Return (x, y) of the center of cell containing provided text 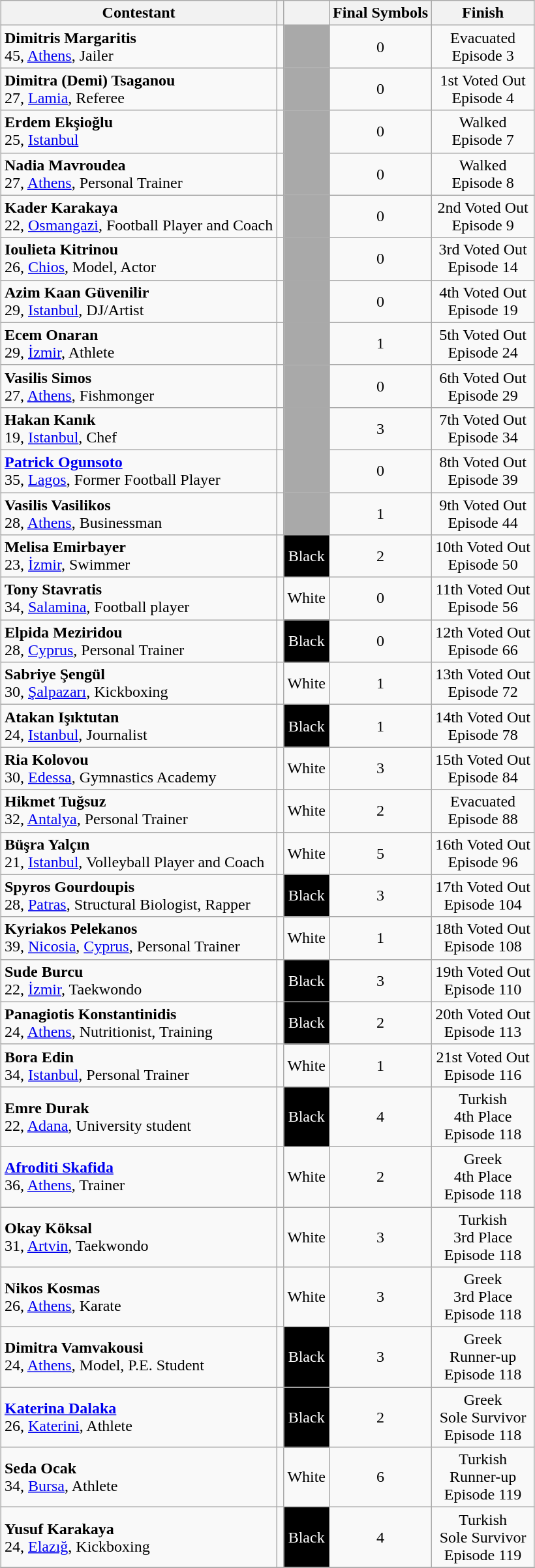
Greek4th PlaceEpisode 118 (483, 1176)
21st Voted OutEpisode 116 (483, 1065)
9th Voted OutEpisode 44 (483, 513)
Kader Karakaya22, Osmangazi, Football Player and Coach (138, 217)
Büşra Yalçın21, Istanbul, Volleyball Player and Coach (138, 853)
WalkedEpisode 8 (483, 174)
Vasilis Simos27, Athens, Fishmonger (138, 386)
Ria Kolovou30, Edessa, Gymnastics Academy (138, 769)
Spyros Gourdoupis28, Patras, Structural Biologist, Rapper (138, 895)
Emre Durak22, Adana, University student (138, 1116)
5 (381, 853)
Greek3rd PlaceEpisode 118 (483, 1297)
8th Voted OutEpisode 39 (483, 471)
Hakan Kanık19, Istanbul, Chef (138, 428)
Patrick Ogunsoto 35, Lagos, Former Football Player (138, 471)
Panagiotis Konstantinidis24, Athens, Nutritionist, Training (138, 1023)
4th Voted OutEpisode 19 (483, 301)
Vasilis Vasilikos28, Athens, Businessman (138, 513)
Okay Köksal31, Artvin, Taekwondo (138, 1237)
WalkedEpisode 7 (483, 132)
Yusuf Karakaya24, Elazığ, Kickboxing (138, 1537)
12th Voted OutEpisode 66 (483, 641)
Dimitra (Demi) Tsaganou27, Lamia, Referee (138, 89)
Katerina Dalaka 26, Katerini, Athlete (138, 1417)
Sude Burcu22, İzmir, Taekwondo (138, 980)
Seda Ocak34, Bursa, Athlete (138, 1477)
Kyriakos Pelekanos39, Nicosia, Cyprus, Personal Trainer (138, 938)
Ioulieta Kitrinou26, Chios, Model, Actor (138, 258)
Erdem Ekşioğlu25, Istanbul (138, 132)
2nd Voted OutEpisode 9 (483, 217)
Turkish4th PlaceEpisode 118 (483, 1116)
Nadia Mavroudea27, Athens, Personal Trainer (138, 174)
Finish (483, 13)
19th Voted OutEpisode 110 (483, 980)
Azim Kaan Güvenilir 29, Istanbul, DJ/Artist (138, 301)
Bora Edin34, Istanbul, Personal Trainer (138, 1065)
14th Voted OutEpisode 78 (483, 726)
Tony Stavratis34, Salamina, Football player (138, 599)
Elpida Meziridou28, Cyprus, Personal Trainer (138, 641)
EvacuatedEpisode 3 (483, 47)
Final Symbols (381, 13)
Greek Runner-upEpisode 118 (483, 1357)
13th Voted OutEpisode 72 (483, 684)
11th Voted OutEpisode 56 (483, 599)
10th Voted OutEpisode 50 (483, 556)
3rd Voted OutEpisode 14 (483, 258)
Dimitris Margaritis45, Athens, Jailer (138, 47)
Turkish Sole SurvivorEpisode 119 (483, 1537)
15th Voted OutEpisode 84 (483, 769)
Sabriye Şengül30, Şalpazarı, Kickboxing (138, 684)
Greek Sole SurvivorEpisode 118 (483, 1417)
Atakan Işıktutan24, Istanbul, Journalist (138, 726)
Turkish3rd PlaceEpisode 118 (483, 1237)
Ecem Onaran29, İzmir, Athlete (138, 343)
Contestant (138, 13)
5th Voted OutEpisode 24 (483, 343)
20th Voted OutEpisode 113 (483, 1023)
7th Voted OutEpisode 34 (483, 428)
6 (381, 1477)
EvacuatedEpisode 88 (483, 810)
6th Voted OutEpisode 29 (483, 386)
Dimitra Vamvakousi 24, Athens, Model, P.E. Student (138, 1357)
Melisa Emirbayer23, İzmir, Swimmer (138, 556)
Turkish Runner-upEpisode 119 (483, 1477)
1st Voted OutEpisode 4 (483, 89)
Afroditi Skafida36, Athens, Trainer (138, 1176)
Hikmet Tuğsuz32, Antalya, Personal Trainer (138, 810)
Nikos Kosmas26, Athens, Karate (138, 1297)
16th Voted OutEpisode 96 (483, 853)
17th Voted OutEpisode 104 (483, 895)
18th Voted OutEpisode 108 (483, 938)
